Extract the [x, y] coordinate from the center of the cell holding the provided text.  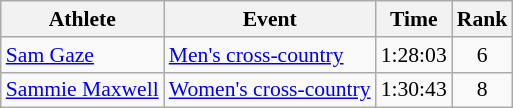
8 [482, 90]
Sam Gaze [82, 55]
Sammie Maxwell [82, 90]
Men's cross-country [270, 55]
1:30:43 [414, 90]
Event [270, 19]
Time [414, 19]
Athlete [82, 19]
Women's cross-country [270, 90]
6 [482, 55]
1:28:03 [414, 55]
Rank [482, 19]
